Detect which cell encompasses the target text, then output its (X, Y) center coordinate. 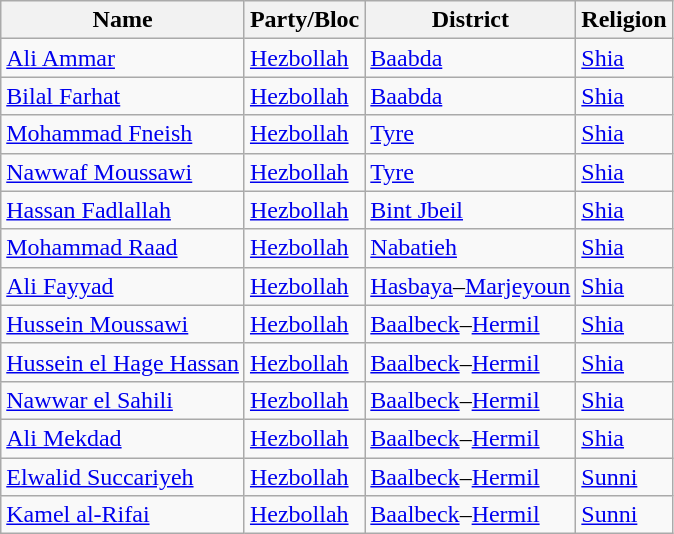
Hasbaya–Marjeyoun (470, 286)
Hussein Moussawi (123, 324)
Ali Ammar (123, 58)
Nawwar el Sahili (123, 400)
Hussein el Hage Hassan (123, 362)
Elwalid Succariyeh (123, 477)
District (470, 20)
Party/Bloc (304, 20)
Ali Mekdad (123, 438)
Name (123, 20)
Kamel al-Rifai (123, 515)
Mohammad Fneish (123, 134)
Religion (624, 20)
Hassan Fadlallah (123, 210)
Bint Jbeil (470, 210)
Mohammad Raad (123, 248)
Bilal Farhat (123, 96)
Nabatieh (470, 248)
Nawwaf Moussawi (123, 172)
Ali Fayyad (123, 286)
